Scan for the cell matching the given text and deliver its [X, Y] coordinate at center. 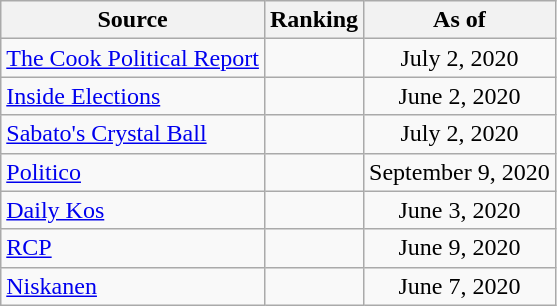
Sabato's Crystal Ball [133, 134]
Niskanen [133, 286]
June 2, 2020 [460, 96]
June 7, 2020 [460, 286]
Daily Kos [133, 210]
RCP [133, 248]
As of [460, 20]
Source [133, 20]
Inside Elections [133, 96]
Politico [133, 172]
Ranking [314, 20]
June 3, 2020 [460, 210]
The Cook Political Report [133, 58]
June 9, 2020 [460, 248]
September 9, 2020 [460, 172]
